Find where the given text appears and provide that cell's center as (X, Y) coordinate. 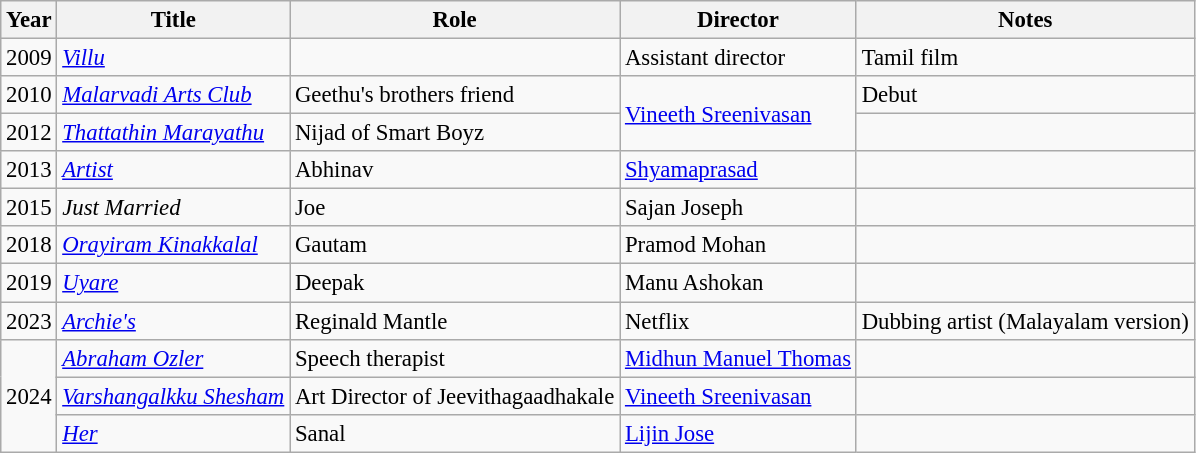
Notes (1025, 20)
Title (174, 20)
Manu Ashokan (738, 283)
2019 (29, 283)
Sanal (455, 433)
Sajan Joseph (738, 208)
Varshangalkku Shesham (174, 396)
Abhinav (455, 170)
2024 (29, 396)
Year (29, 20)
2023 (29, 321)
Debut (1025, 95)
2015 (29, 208)
Dubbing artist (Malayalam version) (1025, 321)
Nijad of Smart Boyz (455, 133)
Abraham Ozler (174, 358)
Speech therapist (455, 358)
Malarvadi Arts Club (174, 95)
Just Married (174, 208)
Gautam (455, 245)
Pramod Mohan (738, 245)
2012 (29, 133)
Thattathin Marayathu (174, 133)
Art Director of Jeevithagaadhakale (455, 396)
Joe (455, 208)
Villu (174, 58)
Geethu's brothers friend (455, 95)
Director (738, 20)
Deepak (455, 283)
Archie's (174, 321)
Role (455, 20)
Uyare (174, 283)
Artist (174, 170)
Shyamaprasad (738, 170)
Lijin Jose (738, 433)
Her (174, 433)
Orayiram Kinakkalal (174, 245)
2013 (29, 170)
2009 (29, 58)
2010 (29, 95)
Netflix (738, 321)
Midhun Manuel Thomas (738, 358)
Assistant director (738, 58)
Tamil film (1025, 58)
2018 (29, 245)
Reginald Mantle (455, 321)
